For the text-containing cell, return its midpoint in [x, y] coordinate format. 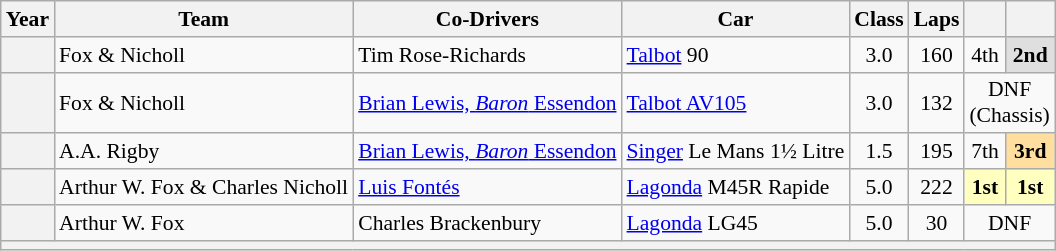
3rd [1030, 152]
1.5 [878, 152]
4th [984, 55]
Luis Fontés [487, 187]
195 [937, 152]
Talbot 90 [736, 55]
2nd [1030, 55]
A.A. Rigby [204, 152]
7th [984, 152]
Talbot AV105 [736, 102]
Arthur W. Fox & Charles Nicholl [204, 187]
222 [937, 187]
Singer Le Mans 1½ Litre [736, 152]
Class [878, 19]
DNF(Chassis) [1009, 102]
Lagonda M45R Rapide [736, 187]
Charles Brackenbury [487, 223]
Car [736, 19]
Team [204, 19]
DNF [1009, 223]
Laps [937, 19]
Year [28, 19]
Tim Rose-Richards [487, 55]
160 [937, 55]
Arthur W. Fox [204, 223]
Co-Drivers [487, 19]
30 [937, 223]
Lagonda LG45 [736, 223]
132 [937, 102]
